Determine the (x, y) coordinate at the center of the cell enclosing the given text.  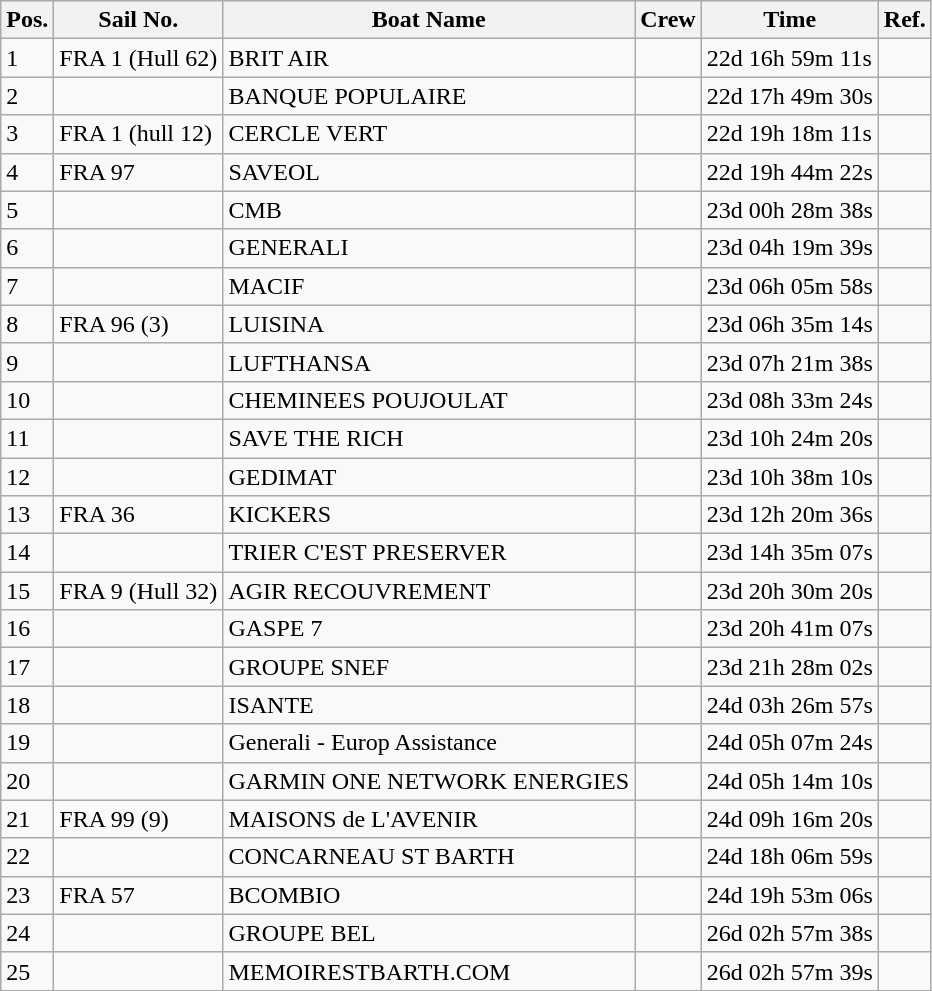
22d 19h 18m 11s (790, 134)
7 (28, 286)
FRA 1 (Hull 62) (138, 58)
GROUPE SNEF (429, 667)
23 (28, 895)
24d 03h 26m 57s (790, 705)
23d 21h 28m 02s (790, 667)
18 (28, 705)
CERCLE VERT (429, 134)
BRIT AIR (429, 58)
8 (28, 324)
FRA 9 (Hull 32) (138, 591)
23d 20h 30m 20s (790, 591)
23d 14h 35m 07s (790, 553)
17 (28, 667)
20 (28, 781)
FRA 99 (9) (138, 819)
24d 18h 06m 59s (790, 857)
Pos. (28, 20)
23d 06h 35m 14s (790, 324)
3 (28, 134)
ISANTE (429, 705)
KICKERS (429, 515)
MACIF (429, 286)
GARMIN ONE NETWORK ENERGIES (429, 781)
23d 10h 38m 10s (790, 477)
23d 06h 05m 58s (790, 286)
Ref. (904, 20)
FRA 1 (hull 12) (138, 134)
5 (28, 210)
12 (28, 477)
21 (28, 819)
23d 00h 28m 38s (790, 210)
16 (28, 629)
FRA 57 (138, 895)
23d 10h 24m 20s (790, 438)
GEDIMAT (429, 477)
25 (28, 971)
6 (28, 248)
Boat Name (429, 20)
10 (28, 400)
24d 19h 53m 06s (790, 895)
FRA 96 (3) (138, 324)
BCOMBIO (429, 895)
22d 17h 49m 30s (790, 96)
15 (28, 591)
GROUPE BEL (429, 933)
GENERALI (429, 248)
MEMOIRESTBARTH.COM (429, 971)
13 (28, 515)
1 (28, 58)
SAVE THE RICH (429, 438)
24d 05h 14m 10s (790, 781)
2 (28, 96)
Time (790, 20)
Generali - Europ Assistance (429, 743)
23d 07h 21m 38s (790, 362)
22d 16h 59m 11s (790, 58)
CMB (429, 210)
LUFTHANSA (429, 362)
FRA 36 (138, 515)
23d 08h 33m 24s (790, 400)
14 (28, 553)
19 (28, 743)
FRA 97 (138, 172)
Crew (668, 20)
22 (28, 857)
11 (28, 438)
BANQUE POPULAIRE (429, 96)
GASPE 7 (429, 629)
24 (28, 933)
MAISONS de L'AVENIR (429, 819)
SAVEOL (429, 172)
23d 12h 20m 36s (790, 515)
24d 05h 07m 24s (790, 743)
26d 02h 57m 39s (790, 971)
9 (28, 362)
CONCARNEAU ST BARTH (429, 857)
4 (28, 172)
TRIER C'EST PRESERVER (429, 553)
LUISINA (429, 324)
Sail No. (138, 20)
CHEMINEES POUJOULAT (429, 400)
23d 20h 41m 07s (790, 629)
23d 04h 19m 39s (790, 248)
24d 09h 16m 20s (790, 819)
26d 02h 57m 38s (790, 933)
AGIR RECOUVREMENT (429, 591)
22d 19h 44m 22s (790, 172)
